Scan for the cell matching the given text and deliver its [X, Y] coordinate at center. 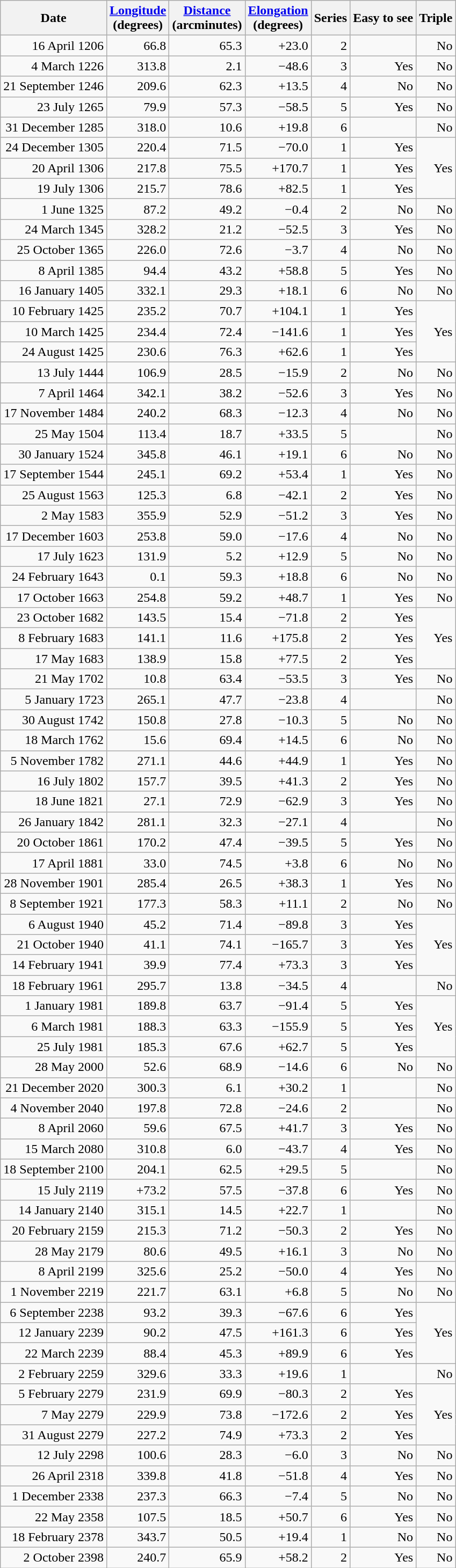
8 April 2060 [54, 1128]
−43.7 [278, 1149]
26.5 [207, 883]
+6.8 [278, 1292]
15.4 [207, 618]
−48.6 [278, 66]
17 December 1603 [54, 536]
+18.1 [278, 291]
281.1 [137, 822]
15 March 2080 [54, 1149]
+22.7 [278, 1210]
+19.4 [278, 1537]
240.7 [137, 1557]
18.7 [207, 434]
+41.7 [278, 1128]
10 February 1425 [54, 311]
313.8 [137, 66]
28 May 2000 [54, 1067]
27.8 [207, 720]
47.5 [207, 1333]
14.5 [207, 1210]
14 February 1941 [54, 965]
329.6 [137, 1374]
6 March 1981 [54, 1026]
+48.7 [278, 597]
+77.5 [278, 659]
+89.9 [278, 1353]
−51.8 [278, 1476]
Easy to see [383, 18]
2 May 1583 [54, 515]
59.0 [207, 536]
25 October 1365 [54, 250]
−58.5 [278, 107]
63.3 [207, 1026]
240.2 [137, 413]
−0.4 [278, 209]
+12.9 [278, 556]
76.3 [207, 352]
+175.8 [278, 638]
62.3 [207, 86]
253.8 [137, 536]
13.8 [207, 986]
185.3 [137, 1047]
342.1 [137, 393]
68.3 [207, 413]
74.1 [207, 945]
4 March 1226 [54, 66]
Elongation(degrees) [278, 18]
24 February 1643 [54, 577]
49.2 [207, 209]
66.3 [207, 1496]
−62.9 [278, 801]
+62.6 [278, 352]
17 October 1663 [54, 597]
6.1 [207, 1088]
49.5 [207, 1251]
4 November 2040 [54, 1108]
72.4 [207, 332]
100.6 [137, 1455]
+53.4 [278, 475]
157.7 [137, 781]
1 December 2338 [54, 1496]
17 April 1881 [54, 863]
−51.2 [278, 515]
−52.5 [278, 229]
52.6 [137, 1067]
8 February 1683 [54, 638]
106.9 [137, 373]
+44.9 [278, 761]
59.2 [207, 597]
67.6 [207, 1047]
227.2 [137, 1435]
28 November 1901 [54, 883]
226.0 [137, 250]
66.8 [137, 46]
59.3 [207, 577]
235.2 [137, 311]
0.1 [137, 577]
71.4 [207, 924]
12 January 2239 [54, 1333]
Distance(arcminutes) [207, 18]
10.6 [207, 127]
332.1 [137, 291]
204.1 [137, 1169]
8 September 1921 [54, 903]
125.3 [137, 495]
234.4 [137, 332]
21 September 1246 [54, 86]
50.5 [207, 1537]
39.5 [207, 781]
69.9 [207, 1394]
+170.7 [278, 168]
65.3 [207, 46]
−7.4 [278, 1496]
8 April 2199 [54, 1272]
23 October 1682 [54, 618]
+14.5 [278, 740]
5 November 1782 [54, 761]
+11.1 [278, 903]
16 January 1405 [54, 291]
+73.2 [137, 1190]
16 April 1206 [54, 46]
−42.1 [278, 495]
45.3 [207, 1353]
25 May 1504 [54, 434]
6.8 [207, 495]
+23.0 [278, 46]
315.1 [137, 1210]
20 October 1861 [54, 842]
7 April 1464 [54, 393]
−39.5 [278, 842]
131.9 [137, 556]
197.8 [137, 1108]
29.3 [207, 291]
32.3 [207, 822]
217.8 [137, 168]
1 January 1981 [54, 1006]
20 April 1306 [54, 168]
Longitude(degrees) [137, 18]
38.2 [207, 393]
189.8 [137, 1006]
13 July 1444 [54, 373]
11.6 [207, 638]
245.1 [137, 475]
300.3 [137, 1088]
77.4 [207, 965]
44.6 [207, 761]
28 May 2179 [54, 1251]
6 August 1940 [54, 924]
+62.7 [278, 1047]
25 August 1563 [54, 495]
285.4 [137, 883]
63.4 [207, 679]
113.4 [137, 434]
+58.2 [278, 1557]
325.6 [137, 1272]
65.9 [207, 1557]
74.5 [207, 863]
−52.6 [278, 393]
93.2 [137, 1312]
345.8 [137, 454]
265.1 [137, 699]
17 July 1623 [54, 556]
72.8 [207, 1108]
31 December 1285 [54, 127]
339.8 [137, 1476]
47.4 [207, 842]
75.5 [207, 168]
+33.5 [278, 434]
57.3 [207, 107]
355.9 [137, 515]
−37.8 [278, 1190]
−172.6 [278, 1414]
18.5 [207, 1516]
318.0 [137, 127]
+41.3 [278, 781]
+16.1 [278, 1251]
+30.2 [278, 1088]
1 November 2219 [54, 1292]
141.1 [137, 638]
229.9 [137, 1414]
+50.7 [278, 1516]
−12.3 [278, 413]
−91.4 [278, 1006]
143.5 [137, 618]
188.3 [137, 1026]
69.4 [207, 740]
94.4 [137, 270]
30 August 1742 [54, 720]
78.6 [207, 188]
+13.5 [278, 86]
150.8 [137, 720]
71.2 [207, 1230]
52.9 [207, 515]
41.1 [137, 945]
57.5 [207, 1190]
18 March 1762 [54, 740]
12 July 2298 [54, 1455]
Date [54, 18]
220.4 [137, 148]
27.1 [137, 801]
63.7 [207, 1006]
28.3 [207, 1455]
46.1 [207, 454]
16 July 1802 [54, 781]
−80.3 [278, 1394]
−89.8 [278, 924]
8 April 1385 [54, 270]
+38.3 [278, 883]
+3.8 [278, 863]
+19.8 [278, 127]
−24.6 [278, 1108]
−70.0 [278, 148]
17 November 1484 [54, 413]
33.3 [207, 1374]
−71.8 [278, 618]
310.8 [137, 1149]
59.6 [137, 1128]
209.6 [137, 86]
33.0 [137, 863]
+161.3 [278, 1333]
67.5 [207, 1128]
69.2 [207, 475]
18 June 1821 [54, 801]
5 January 1723 [54, 699]
138.9 [137, 659]
+29.5 [278, 1169]
25 July 1981 [54, 1047]
79.9 [137, 107]
24 August 1425 [54, 352]
−141.6 [278, 332]
58.3 [207, 903]
−23.8 [278, 699]
18 February 1961 [54, 986]
14 January 2140 [54, 1210]
72.9 [207, 801]
24 December 1305 [54, 148]
26 January 1842 [54, 822]
7 May 2279 [54, 1414]
72.6 [207, 250]
−14.6 [278, 1067]
71.5 [207, 148]
45.2 [137, 924]
39.3 [207, 1312]
271.1 [137, 761]
70.7 [207, 311]
5.2 [207, 556]
177.3 [137, 903]
5 February 2279 [54, 1394]
73.8 [207, 1414]
10.8 [137, 679]
343.7 [137, 1537]
+82.5 [278, 188]
231.9 [137, 1394]
74.9 [207, 1435]
−34.5 [278, 986]
90.2 [137, 1333]
24 March 1345 [54, 229]
295.7 [137, 986]
170.2 [137, 842]
43.2 [207, 270]
39.9 [137, 965]
254.8 [137, 597]
19 July 1306 [54, 188]
+18.8 [278, 577]
6.0 [207, 1149]
21 October 1940 [54, 945]
2 October 2398 [54, 1557]
41.8 [207, 1476]
230.6 [137, 352]
18 September 2100 [54, 1169]
18 February 2378 [54, 1537]
21 May 1702 [54, 679]
2 February 2259 [54, 1374]
+19.1 [278, 454]
−155.9 [278, 1026]
6 September 2238 [54, 1312]
25.2 [207, 1272]
21.2 [207, 229]
−17.6 [278, 536]
215.7 [137, 188]
88.4 [137, 1353]
21 December 2020 [54, 1088]
215.3 [137, 1230]
1 June 1325 [54, 209]
Triple [436, 18]
−3.7 [278, 250]
68.9 [207, 1067]
−50.0 [278, 1272]
15 July 2119 [54, 1190]
−50.3 [278, 1230]
23 July 1265 [54, 107]
+19.6 [278, 1374]
80.6 [137, 1251]
−6.0 [278, 1455]
221.7 [137, 1292]
−165.7 [278, 945]
237.3 [137, 1496]
107.5 [137, 1516]
17 May 1683 [54, 659]
328.2 [137, 229]
15.8 [207, 659]
Series [330, 18]
26 April 2318 [54, 1476]
−53.5 [278, 679]
+104.1 [278, 311]
+58.8 [278, 270]
2.1 [207, 66]
47.7 [207, 699]
22 March 2239 [54, 1353]
30 January 1524 [54, 454]
−10.3 [278, 720]
10 March 1425 [54, 332]
28.5 [207, 373]
62.5 [207, 1169]
−67.6 [278, 1312]
22 May 2358 [54, 1516]
63.1 [207, 1292]
20 February 2159 [54, 1230]
−15.9 [278, 373]
−27.1 [278, 822]
17 September 1544 [54, 475]
87.2 [137, 209]
31 August 2279 [54, 1435]
15.6 [137, 740]
